Search for the cell housing the specified text and yield its (X, Y) center coordinate. 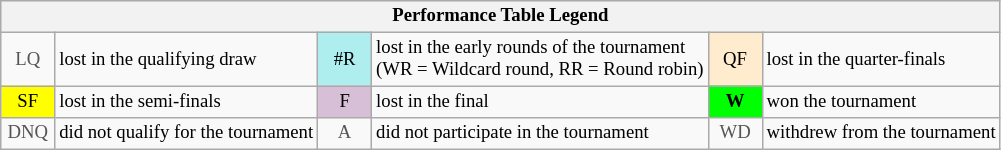
DNQ (28, 134)
A (345, 134)
QF (735, 60)
Performance Table Legend (500, 16)
did not participate in the tournament (540, 134)
LQ (28, 60)
WD (735, 134)
lost in the quarter-finals (881, 60)
W (735, 102)
lost in the early rounds of the tournament(WR = Wildcard round, RR = Round robin) (540, 60)
lost in the qualifying draw (186, 60)
lost in the final (540, 102)
withdrew from the tournament (881, 134)
F (345, 102)
#R (345, 60)
won the tournament (881, 102)
SF (28, 102)
did not qualify for the tournament (186, 134)
lost in the semi-finals (186, 102)
